Pinpoint the cell where the given text exists, returning its (X, Y) midpoint coordinate. 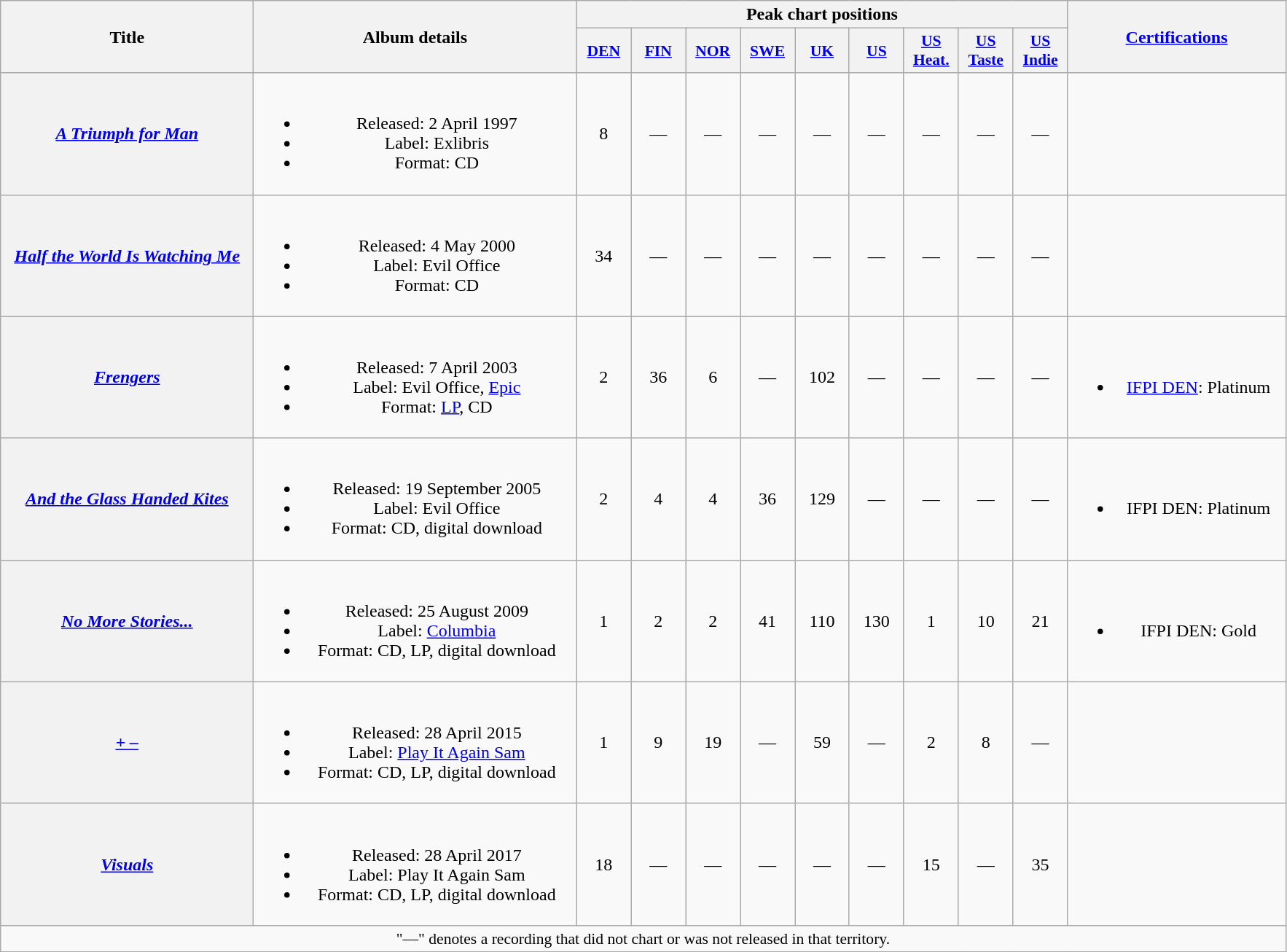
Released: 28 April 2015Label: Play It Again SamFormat: CD, LP, digital download (415, 742)
Visuals (127, 865)
129 (822, 499)
FIN (659, 51)
USIndie (1041, 51)
Released: 2 April 1997Label: ExlibrisFormat: CD (415, 134)
34 (603, 255)
Released: 25 August 2009Label: ColumbiaFormat: CD, LP, digital download (415, 621)
110 (822, 621)
21 (1041, 621)
Half the World Is Watching Me (127, 255)
Released: 4 May 2000Label: Evil OfficeFormat: CD (415, 255)
102 (822, 378)
Peak chart positions (822, 15)
US (876, 51)
And the Glass Handed Kites (127, 499)
+ – (127, 742)
A Triumph for Man (127, 134)
USHeat. (931, 51)
Frengers (127, 378)
SWE (768, 51)
41 (768, 621)
Released: 19 September 2005Label: Evil OfficeFormat: CD, digital download (415, 499)
"—" denotes a recording that did not chart or was not released in that territory. (643, 938)
IFPI DEN: Gold (1176, 621)
9 (659, 742)
19 (713, 742)
USTaste (985, 51)
Released: 7 April 2003Label: Evil Office, EpicFormat: LP, CD (415, 378)
35 (1041, 865)
No More Stories... (127, 621)
15 (931, 865)
Album details (415, 36)
NOR (713, 51)
18 (603, 865)
130 (876, 621)
DEN (603, 51)
UK (822, 51)
Certifications (1176, 36)
Title (127, 36)
10 (985, 621)
6 (713, 378)
Released: 28 April 2017Label: Play It Again SamFormat: CD, LP, digital download (415, 865)
59 (822, 742)
